Provide the [x, y] coordinate of the cell's center where the given text is located.  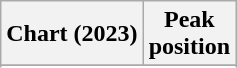
Chart (2023) [72, 34]
Peakposition [189, 34]
